Detect which cell encompasses the target text, then output its (X, Y) center coordinate. 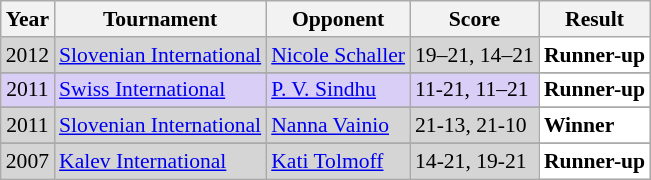
Kati Tolmoff (338, 162)
Result (594, 19)
21-13, 21-10 (474, 126)
Nanna Vainio (338, 126)
14-21, 19-21 (474, 162)
Kalev International (160, 162)
2012 (28, 55)
Year (28, 19)
P. V. Sindhu (338, 90)
Nicole Schaller (338, 55)
Score (474, 19)
Winner (594, 126)
Tournament (160, 19)
2007 (28, 162)
11-21, 11–21 (474, 90)
Opponent (338, 19)
Swiss International (160, 90)
19–21, 14–21 (474, 55)
